Pinpoint the cell where the given text exists, returning its [x, y] midpoint coordinate. 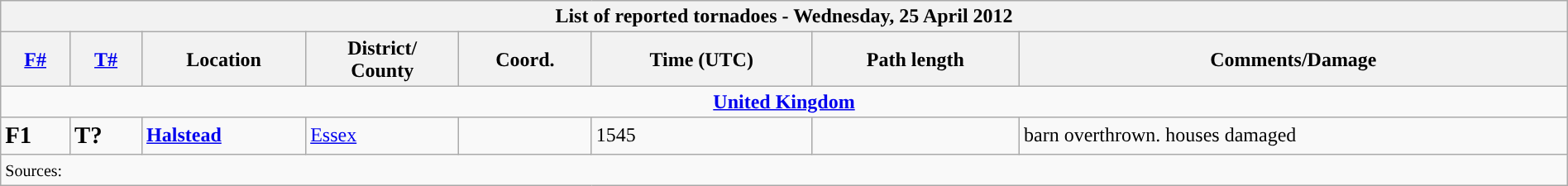
1545 [701, 136]
Comments/Damage [1293, 60]
F1 [36, 136]
Halstead [224, 136]
Essex [382, 136]
Path length [915, 60]
T? [106, 136]
barn overthrown. houses damaged [1293, 136]
Time (UTC) [701, 60]
District/County [382, 60]
T# [106, 60]
Sources: [784, 169]
F# [36, 60]
United Kingdom [784, 102]
List of reported tornadoes - Wednesday, 25 April 2012 [784, 17]
Coord. [525, 60]
Location [224, 60]
